From the cell containing the given text, extract its center point as (X, Y) coordinate. 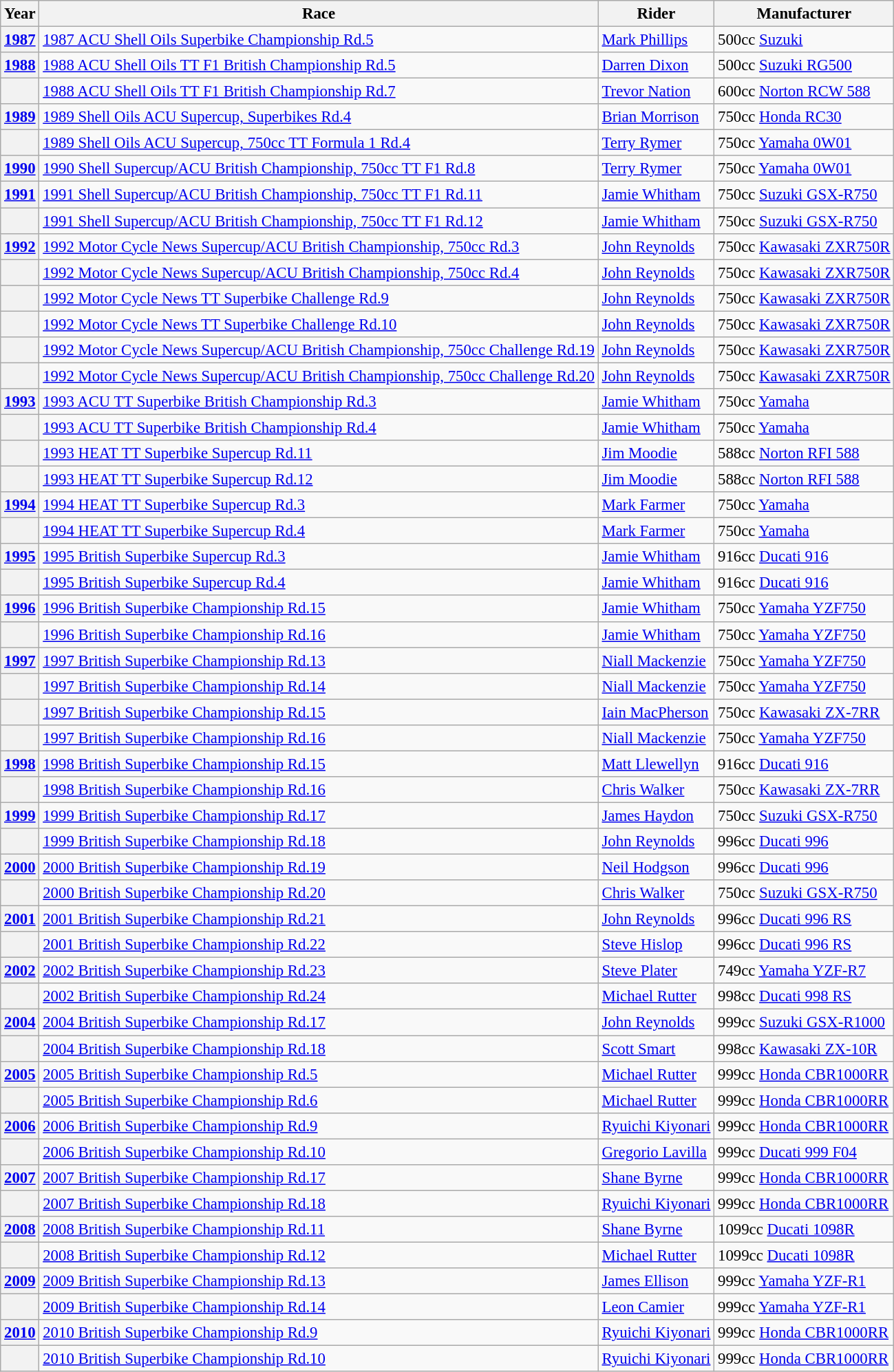
2008 British Superbike Championship Rd.11 (319, 1230)
1998 British Superbike Championship Rd.15 (319, 764)
1993 (20, 402)
2008 British Superbike Championship Rd.12 (319, 1255)
2004 British Superbike Championship Rd.18 (319, 1049)
2010 British Superbike Championship Rd.9 (319, 1333)
Manufacturer (804, 14)
1988 (20, 65)
2006 (20, 1126)
2008 (20, 1230)
Scott Smart (657, 1049)
Darren Dixon (657, 65)
2007 British Superbike Championship Rd.18 (319, 1203)
1989 (20, 117)
999cc Ducati 999 F04 (804, 1152)
2009 British Superbike Championship Rd.14 (319, 1307)
2000 (20, 868)
1993 ACU TT Superbike British Championship Rd.3 (319, 402)
1998 British Superbike Championship Rd.16 (319, 790)
1992 (20, 246)
1996 British Superbike Championship Rd.15 (319, 609)
1993 ACU TT Superbike British Championship Rd.4 (319, 427)
750cc Honda RC30 (804, 117)
500cc Suzuki RG500 (804, 65)
1991 Shell Supercup/ACU British Championship, 750cc TT F1 Rd.12 (319, 221)
998cc Kawasaki ZX-10R (804, 1049)
1999 (20, 815)
2002 British Superbike Championship Rd.23 (319, 971)
2006 British Superbike Championship Rd.10 (319, 1152)
Trevor Nation (657, 92)
1992 Motor Cycle News Supercup/ACU British Championship, 750cc Rd.4 (319, 272)
2002 (20, 971)
749cc Yamaha YZF-R7 (804, 971)
1993 HEAT TT Superbike Supercup Rd.12 (319, 480)
1996 British Superbike Championship Rd.16 (319, 634)
1995 British Superbike Supercup Rd.3 (319, 557)
600cc Norton RCW 588 (804, 92)
2010 British Superbike Championship Rd.10 (319, 1359)
1996 (20, 609)
1992 Motor Cycle News Supercup/ACU British Championship, 750cc Challenge Rd.19 (319, 350)
Leon Camier (657, 1307)
Steve Plater (657, 971)
1997 British Superbike Championship Rd.13 (319, 661)
2010 (20, 1333)
2005 British Superbike Championship Rd.5 (319, 1074)
1992 Motor Cycle News Supercup/ACU British Championship, 750cc Rd.3 (319, 246)
1991 (20, 195)
Rider (657, 14)
1992 Motor Cycle News Supercup/ACU British Championship, 750cc Challenge Rd.20 (319, 376)
1999 British Superbike Championship Rd.18 (319, 842)
Race (319, 14)
Matt Llewellyn (657, 764)
2004 (20, 1022)
2007 British Superbike Championship Rd.17 (319, 1178)
Gregorio Lavilla (657, 1152)
2005 British Superbike Championship Rd.6 (319, 1100)
1989 Shell Oils ACU Supercup, Superbikes Rd.4 (319, 117)
1989 Shell Oils ACU Supercup, 750cc TT Formula 1 Rd.4 (319, 143)
1992 Motor Cycle News TT Superbike Challenge Rd.9 (319, 298)
1997 (20, 661)
1987 ACU Shell Oils Superbike Championship Rd.5 (319, 40)
1998 (20, 764)
James Haydon (657, 815)
500cc Suzuki (804, 40)
999cc Suzuki GSX-R1000 (804, 1022)
Steve Hislop (657, 945)
2000 British Superbike Championship Rd.20 (319, 893)
James Ellison (657, 1281)
1990 (20, 169)
2004 British Superbike Championship Rd.17 (319, 1022)
1992 Motor Cycle News TT Superbike Challenge Rd.10 (319, 324)
1994 HEAT TT Superbike Supercup Rd.4 (319, 531)
Iain MacPherson (657, 712)
1988 ACU Shell Oils TT F1 British Championship Rd.5 (319, 65)
Year (20, 14)
2009 British Superbike Championship Rd.13 (319, 1281)
2009 (20, 1281)
1993 HEAT TT Superbike Supercup Rd.11 (319, 453)
1995 British Superbike Supercup Rd.4 (319, 583)
1990 Shell Supercup/ACU British Championship, 750cc TT F1 Rd.8 (319, 169)
998cc Ducati 998 RS (804, 997)
2001 British Superbike Championship Rd.22 (319, 945)
Brian Morrison (657, 117)
1994 (20, 505)
1997 British Superbike Championship Rd.16 (319, 738)
2000 British Superbike Championship Rd.19 (319, 868)
2001 British Superbike Championship Rd.21 (319, 919)
2006 British Superbike Championship Rd.9 (319, 1126)
2005 (20, 1074)
1987 (20, 40)
1995 (20, 557)
1997 British Superbike Championship Rd.14 (319, 686)
2001 (20, 919)
1997 British Superbike Championship Rd.15 (319, 712)
Neil Hodgson (657, 868)
1999 British Superbike Championship Rd.17 (319, 815)
Mark Phillips (657, 40)
1988 ACU Shell Oils TT F1 British Championship Rd.7 (319, 92)
2002 British Superbike Championship Rd.24 (319, 997)
2007 (20, 1178)
1991 Shell Supercup/ACU British Championship, 750cc TT F1 Rd.11 (319, 195)
1994 HEAT TT Superbike Supercup Rd.3 (319, 505)
